Return the (x, y) coordinate for the center point of the cell that contains the specified text.  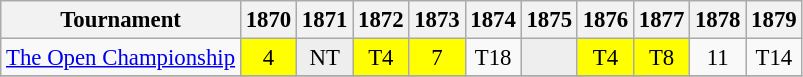
1876 (605, 20)
1873 (437, 20)
1871 (325, 20)
T14 (774, 58)
7 (437, 58)
1879 (774, 20)
Tournament (121, 20)
1872 (381, 20)
4 (268, 58)
1877 (661, 20)
1878 (718, 20)
1870 (268, 20)
1874 (493, 20)
NT (325, 58)
T8 (661, 58)
1875 (549, 20)
11 (718, 58)
The Open Championship (121, 58)
T18 (493, 58)
